From the cell containing the given text, extract its center point as (x, y) coordinate. 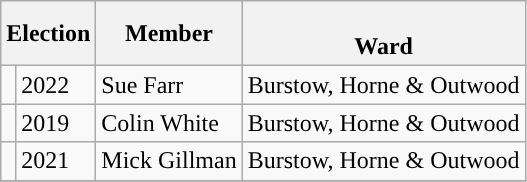
2022 (56, 85)
Election (48, 34)
Colin White (169, 123)
2019 (56, 123)
Member (169, 34)
Ward (384, 34)
2021 (56, 161)
Sue Farr (169, 85)
Mick Gillman (169, 161)
